Scan for the cell matching the given text and deliver its (X, Y) coordinate at center. 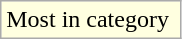
Most in category (91, 20)
